Search for the cell housing the specified text and yield its [x, y] center coordinate. 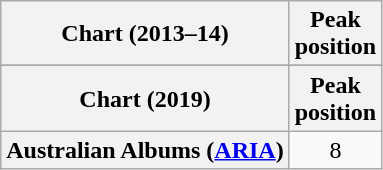
Chart (2013–14) [145, 34]
Chart (2019) [145, 98]
Australian Albums (ARIA) [145, 150]
8 [335, 150]
